Pinpoint the cell where the given text exists, returning its (x, y) midpoint coordinate. 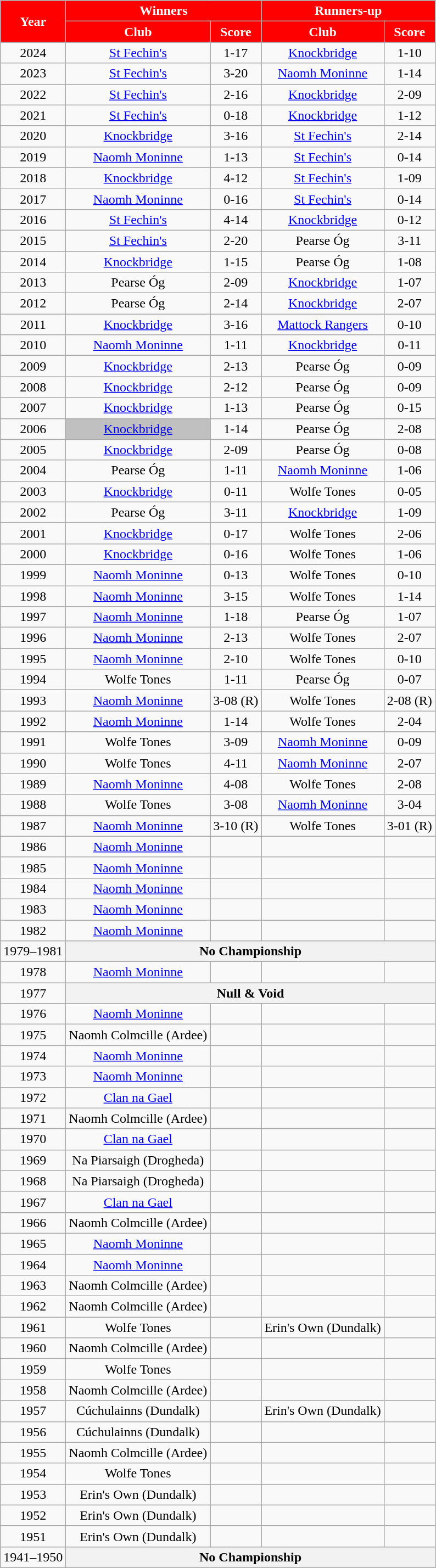
1995 (33, 659)
2014 (33, 262)
1-18 (236, 617)
0-13 (236, 575)
1953 (33, 1494)
2011 (33, 324)
2010 (33, 345)
1957 (33, 1411)
1955 (33, 1453)
1954 (33, 1474)
1972 (33, 1097)
2019 (33, 157)
1985 (33, 867)
2-06 (410, 533)
1962 (33, 1307)
1984 (33, 888)
1988 (33, 805)
1978 (33, 972)
2008 (33, 387)
1989 (33, 784)
0-08 (410, 450)
2024 (33, 53)
2022 (33, 94)
3-15 (236, 596)
1966 (33, 1223)
3-01 (R) (410, 826)
1976 (33, 1014)
2006 (33, 429)
1997 (33, 617)
1-15 (236, 262)
1993 (33, 701)
1982 (33, 931)
1994 (33, 680)
2-08 (R) (410, 701)
1979–1981 (33, 951)
2002 (33, 512)
2-16 (236, 94)
1-17 (236, 53)
1992 (33, 721)
2000 (33, 554)
1977 (33, 993)
2-04 (410, 721)
1968 (33, 1181)
2018 (33, 178)
3-09 (236, 742)
1990 (33, 763)
0-05 (410, 491)
3-20 (236, 74)
2005 (33, 450)
1983 (33, 909)
0-07 (410, 680)
1960 (33, 1348)
3-08 (236, 805)
2009 (33, 366)
1961 (33, 1328)
3-04 (410, 805)
0-15 (410, 408)
1941–1950 (33, 1557)
2017 (33, 199)
2021 (33, 115)
1973 (33, 1077)
0-12 (410, 220)
2-12 (236, 387)
2012 (33, 304)
4-12 (236, 178)
2-20 (236, 240)
Runners-up (348, 11)
1-08 (410, 262)
2003 (33, 491)
2013 (33, 283)
2016 (33, 220)
Mattock Rangers (323, 324)
Null & Void (250, 993)
1975 (33, 1035)
1986 (33, 847)
4-08 (236, 784)
1967 (33, 1202)
1959 (33, 1369)
1974 (33, 1056)
1958 (33, 1390)
1963 (33, 1286)
1996 (33, 638)
2015 (33, 240)
Winners (164, 11)
2007 (33, 408)
1-12 (410, 115)
0-18 (236, 115)
2004 (33, 471)
1971 (33, 1118)
1-10 (410, 53)
2020 (33, 136)
2-10 (236, 659)
1987 (33, 826)
1965 (33, 1244)
0-17 (236, 533)
1969 (33, 1160)
2001 (33, 533)
3-10 (R) (236, 826)
2023 (33, 74)
3-08 (R) (236, 701)
1956 (33, 1432)
1952 (33, 1515)
1970 (33, 1139)
4-11 (236, 763)
4-14 (236, 220)
Year (33, 21)
1998 (33, 596)
1964 (33, 1264)
1999 (33, 575)
1951 (33, 1536)
1991 (33, 742)
